Provide the [x, y] coordinate of the cell's center where the given text is located.  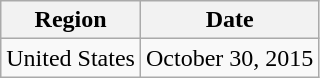
Date [229, 20]
United States [71, 58]
Region [71, 20]
October 30, 2015 [229, 58]
